Return the [x, y] coordinate for the center point of the cell that contains the specified text.  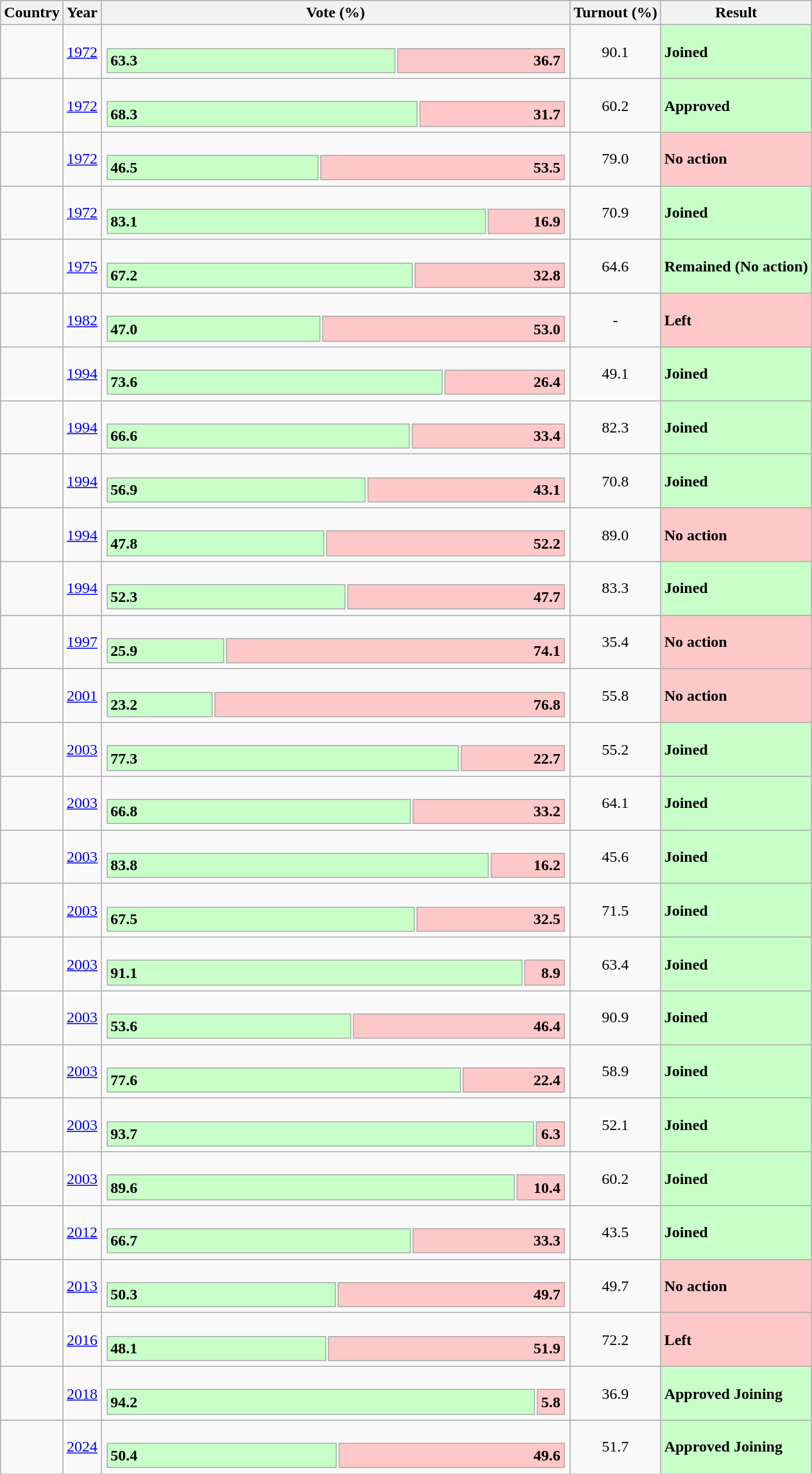
66.6 33.4 [336, 427]
67.2 32.8 [336, 266]
50.4 49.6 [336, 1447]
89.6 [310, 1187]
83.3 [616, 588]
79.0 [616, 159]
Result [736, 13]
90.9 [616, 1018]
77.3 [283, 758]
68.3 31.7 [336, 105]
77.3 22.7 [336, 750]
49.1 [616, 374]
33.3 [489, 1241]
16.9 [526, 221]
22.7 [513, 758]
46.5 53.5 [336, 159]
64.6 [616, 266]
66.7 33.3 [336, 1233]
53.6 46.4 [336, 1018]
94.2 5.8 [336, 1393]
6.3 [550, 1134]
66.7 [258, 1241]
47.7 [455, 597]
55.2 [616, 750]
89.6 10.4 [336, 1179]
10.4 [541, 1187]
51.9 [446, 1348]
77.6 22.4 [336, 1072]
2018 [82, 1393]
47.0 [214, 329]
Approved [736, 105]
43.1 [466, 490]
22.4 [513, 1080]
63.4 [616, 964]
83.1 16.9 [336, 213]
68.3 [262, 114]
33.2 [489, 812]
50.3 49.7 [336, 1286]
66.8 [259, 812]
26.4 [504, 382]
50.4 [221, 1456]
25.9 [165, 651]
2013 [82, 1286]
63.3 36.7 [336, 52]
32.8 [490, 275]
43.5 [616, 1233]
52.3 47.7 [336, 588]
91.1 [314, 973]
73.6 [275, 382]
52.2 [445, 544]
47.0 53.0 [336, 320]
Vote (%) [336, 13]
52.1 [616, 1125]
66.8 33.2 [336, 803]
- [616, 320]
36.9 [616, 1393]
83.1 [296, 221]
Country [32, 13]
89.0 [616, 535]
74.1 [395, 651]
Remained (No action) [736, 266]
53.6 [228, 1027]
1997 [82, 642]
45.6 [616, 857]
77.6 [283, 1080]
1982 [82, 320]
49.6 [452, 1456]
2024 [82, 1447]
91.1 8.9 [336, 964]
32.5 [490, 919]
76.8 [389, 705]
90.1 [616, 52]
2012 [82, 1233]
1975 [82, 266]
46.4 [459, 1027]
8.9 [544, 973]
83.8 [298, 866]
50.3 [221, 1295]
47.8 [216, 544]
53.0 [444, 329]
31.7 [493, 114]
66.6 [258, 436]
67.5 32.5 [336, 911]
55.8 [616, 696]
56.9 43.1 [336, 481]
46.5 [213, 168]
82.3 [616, 427]
70.9 [616, 213]
94.2 [321, 1402]
71.5 [616, 911]
23.2 76.8 [336, 696]
73.6 26.4 [336, 374]
52.3 [226, 597]
5.8 [552, 1402]
Turnout (%) [616, 13]
35.4 [616, 642]
64.1 [616, 803]
25.9 74.1 [336, 642]
83.8 16.2 [336, 857]
53.5 [443, 168]
2001 [82, 696]
67.5 [260, 919]
36.7 [481, 60]
2016 [82, 1340]
16.2 [527, 866]
Year [82, 13]
93.7 [320, 1134]
47.8 52.2 [336, 535]
70.8 [616, 481]
72.2 [616, 1340]
63.3 [251, 60]
56.9 [236, 490]
23.2 [159, 705]
67.2 [260, 275]
51.7 [616, 1447]
58.9 [616, 1072]
48.1 51.9 [336, 1340]
48.1 [216, 1348]
93.7 6.3 [336, 1125]
33.4 [489, 436]
